Scan for the cell matching the given text and deliver its (X, Y) coordinate at center. 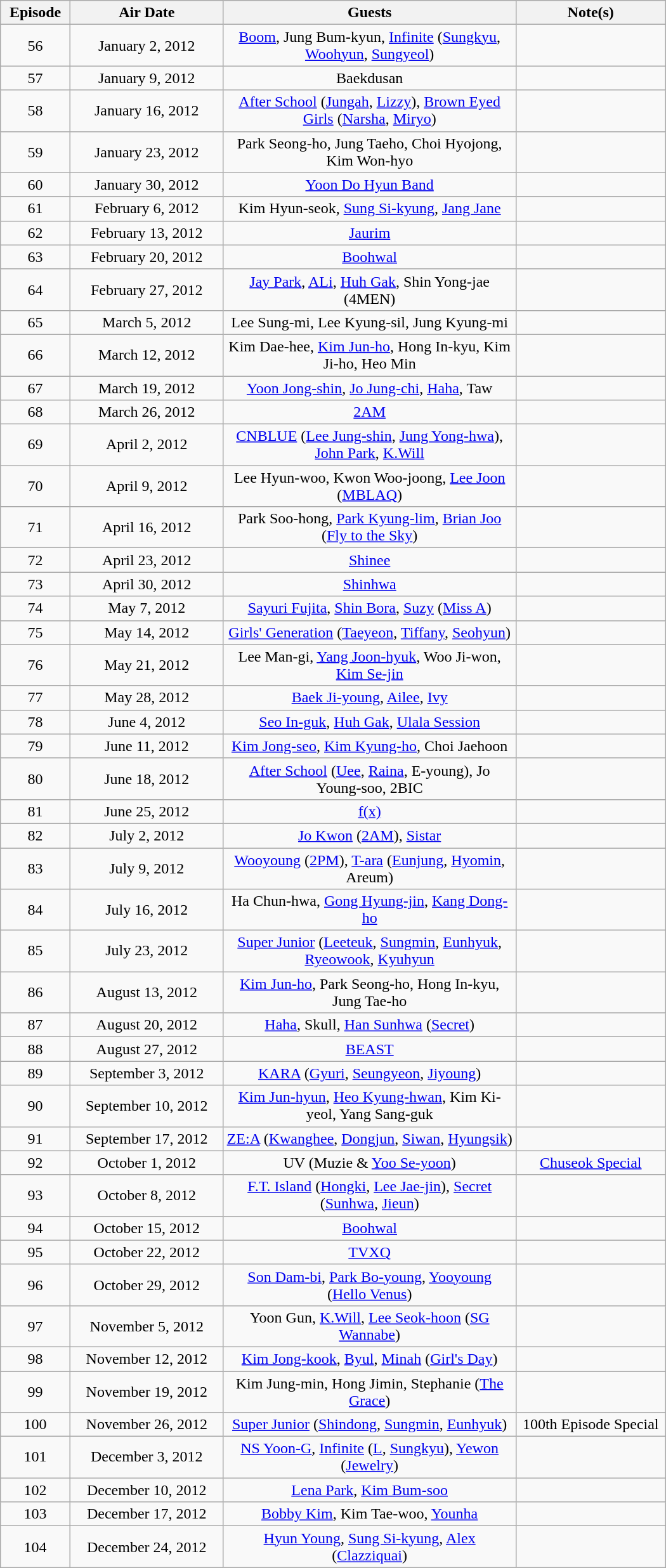
July 9, 2012 (147, 868)
99 (36, 1392)
80 (36, 779)
Kim Dae-hee, Kim Jun-ho, Hong In-kyu, Kim Ji-ho, Heo Min (369, 355)
83 (36, 868)
KARA (Gyuri, Seungyeon, Jiyoung) (369, 1073)
Jaurim (369, 233)
October 1, 2012 (147, 1163)
79 (36, 746)
Baekdusan (369, 78)
100th Episode Special (591, 1425)
2AM (369, 412)
Jay Park, ALi, Huh Gak, Shin Yong-jae (4MEN) (369, 289)
104 (36, 1546)
74 (36, 608)
June 4, 2012 (147, 722)
Episode (36, 13)
96 (36, 1285)
Kim Hyun-seok, Sung Si-kyung, Jang Jane (369, 209)
April 23, 2012 (147, 560)
October 8, 2012 (147, 1195)
Lee Sung-mi, Lee Kyung-sil, Jung Kyung-mi (369, 322)
61 (36, 209)
February 27, 2012 (147, 289)
Seo In-guk, Huh Gak, Ulala Session (369, 722)
82 (36, 835)
103 (36, 1514)
76 (36, 665)
66 (36, 355)
April 30, 2012 (147, 584)
67 (36, 388)
Wooyoung (2PM), T-ara (Eunjung, Hyomin, Areum) (369, 868)
84 (36, 910)
65 (36, 322)
90 (36, 1106)
October 22, 2012 (147, 1252)
72 (36, 560)
Kim Jong-kook, Byul, Minah (Girl's Day) (369, 1359)
58 (36, 110)
Girls' Generation (Taeyeon, Tiffany, Seohyun) (369, 632)
Haha, Skull, Han Sunhwa (Secret) (369, 1025)
Ha Chun-hwa, Gong Hyung-jin, Kang Dong-ho (369, 910)
73 (36, 584)
November 12, 2012 (147, 1359)
Yoon Do Hyun Band (369, 185)
November 5, 2012 (147, 1326)
Guests (369, 13)
Chuseok Special (591, 1163)
November 26, 2012 (147, 1425)
June 25, 2012 (147, 811)
April 9, 2012 (147, 486)
October 29, 2012 (147, 1285)
TVXQ (369, 1252)
NS Yoon-G, Infinite (L, Sungkyu), Yewon (Jewelry) (369, 1458)
July 23, 2012 (147, 951)
100 (36, 1425)
88 (36, 1049)
Super Junior (Leeteuk, Sungmin, Eunhyuk, Ryeowook, Kyuhyun (369, 951)
62 (36, 233)
92 (36, 1163)
Yoon Jong-shin, Jo Jung-chi, Haha, Taw (369, 388)
December 17, 2012 (147, 1514)
97 (36, 1326)
March 5, 2012 (147, 322)
94 (36, 1228)
January 16, 2012 (147, 110)
January 30, 2012 (147, 185)
May 7, 2012 (147, 608)
August 13, 2012 (147, 992)
January 23, 2012 (147, 152)
December 10, 2012 (147, 1490)
Super Junior (Shindong, Sungmin, Eunhyuk) (369, 1425)
91 (36, 1139)
After School (Jungah, Lizzy), Brown Eyed Girls (Narsha, Miryo) (369, 110)
June 11, 2012 (147, 746)
Kim Jun-ho, Park Seong-ho, Hong In-kyu, Jung Tae-ho (369, 992)
Park Soo-hong, Park Kyung-lim, Brian Joo (Fly to the Sky) (369, 528)
Jo Kwon (2AM), Sistar (369, 835)
November 19, 2012 (147, 1392)
Shinee (369, 560)
85 (36, 951)
87 (36, 1025)
64 (36, 289)
July 16, 2012 (147, 910)
F.T. Island (Hongki, Lee Jae-jin), Secret (Sunhwa, Jieun) (369, 1195)
75 (36, 632)
Sayuri Fujita, Shin Bora, Suzy (Miss A) (369, 608)
Lee Man-gi, Yang Joon-hyuk, Woo Ji-won, Kim Se-jin (369, 665)
September 10, 2012 (147, 1106)
Shinhwa (369, 584)
April 16, 2012 (147, 528)
95 (36, 1252)
September 3, 2012 (147, 1073)
Lena Park, Kim Bum-soo (369, 1490)
July 2, 2012 (147, 835)
January 2, 2012 (147, 46)
78 (36, 722)
August 20, 2012 (147, 1025)
Kim Jong-seo, Kim Kyung-ho, Choi Jaehoon (369, 746)
February 13, 2012 (147, 233)
89 (36, 1073)
February 6, 2012 (147, 209)
57 (36, 78)
81 (36, 811)
June 18, 2012 (147, 779)
Kim Jung-min, Hong Jimin, Stephanie (The Grace) (369, 1392)
68 (36, 412)
Baek Ji-young, Ailee, Ivy (369, 698)
May 14, 2012 (147, 632)
71 (36, 528)
Park Seong-ho, Jung Taeho, Choi Hyojong, Kim Won-hyo (369, 152)
January 9, 2012 (147, 78)
69 (36, 445)
March 26, 2012 (147, 412)
May 28, 2012 (147, 698)
Son Dam-bi, Park Bo-young, Yooyoung (Hello Venus) (369, 1285)
March 19, 2012 (147, 388)
ZE:A (Kwanghee, Dongjun, Siwan, Hyungsik) (369, 1139)
Bobby Kim, Kim Tae-woo, Younha (369, 1514)
59 (36, 152)
f(x) (369, 811)
101 (36, 1458)
Boom, Jung Bum-kyun, Infinite (Sungkyu, Woohyun, Sungyeol) (369, 46)
After School (Uee, Raina, E-young), Jo Young-soo, 2BIC (369, 779)
77 (36, 698)
UV (Muzie & Yoo Se-yoon) (369, 1163)
70 (36, 486)
February 20, 2012 (147, 257)
63 (36, 257)
August 27, 2012 (147, 1049)
102 (36, 1490)
Note(s) (591, 13)
Yoon Gun, K.Will, Lee Seok-hoon (SG Wannabe) (369, 1326)
October 15, 2012 (147, 1228)
98 (36, 1359)
BEAST (369, 1049)
93 (36, 1195)
December 3, 2012 (147, 1458)
December 24, 2012 (147, 1546)
April 2, 2012 (147, 445)
CNBLUE (Lee Jung-shin, Jung Yong-hwa), John Park, K.Will (369, 445)
60 (36, 185)
Hyun Young, Sung Si-kyung, Alex (Clazziquai) (369, 1546)
86 (36, 992)
Kim Jun-hyun, Heo Kyung-hwan, Kim Ki-yeol, Yang Sang-guk (369, 1106)
Lee Hyun-woo, Kwon Woo-joong, Lee Joon (MBLAQ) (369, 486)
Air Date (147, 13)
May 21, 2012 (147, 665)
56 (36, 46)
September 17, 2012 (147, 1139)
March 12, 2012 (147, 355)
